Return [X, Y] of the center of cell containing provided text 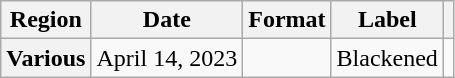
Date [167, 20]
Various [46, 58]
Label [387, 20]
Blackened [387, 58]
Format [287, 20]
April 14, 2023 [167, 58]
Region [46, 20]
